Return the [x, y] coordinate for the center point of the cell that contains the specified text.  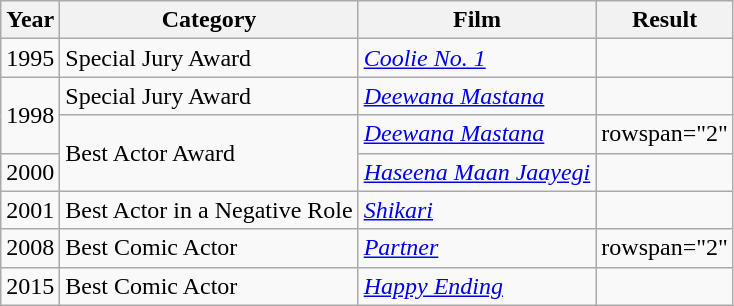
Category [209, 20]
Happy Ending [477, 286]
Best Actor Award [209, 153]
2008 [30, 248]
Year [30, 20]
Result [665, 20]
Haseena Maan Jaayegi [477, 172]
2000 [30, 172]
Partner [477, 248]
Film [477, 20]
Shikari [477, 210]
Best Actor in a Negative Role [209, 210]
2015 [30, 286]
1998 [30, 115]
Coolie No. 1 [477, 58]
2001 [30, 210]
1995 [30, 58]
